Detect which cell encompasses the target text, then output its [X, Y] center coordinate. 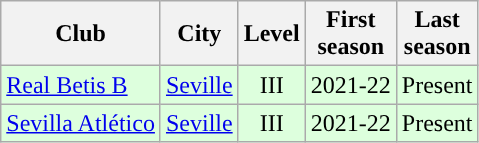
Real Betis B [81, 85]
Lastseason [437, 34]
Sevilla Atlético [81, 123]
Firstseason [350, 34]
Club [81, 34]
Level [272, 34]
City [199, 34]
